From the cell containing the given text, extract its center point as (x, y) coordinate. 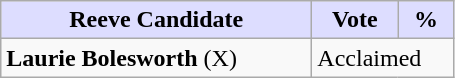
Reeve Candidate (156, 20)
Acclaimed (383, 58)
% (426, 20)
Laurie Bolesworth (X) (156, 58)
Vote (355, 20)
